Output the (x, y) coordinate of the center of the cell containing the given text.  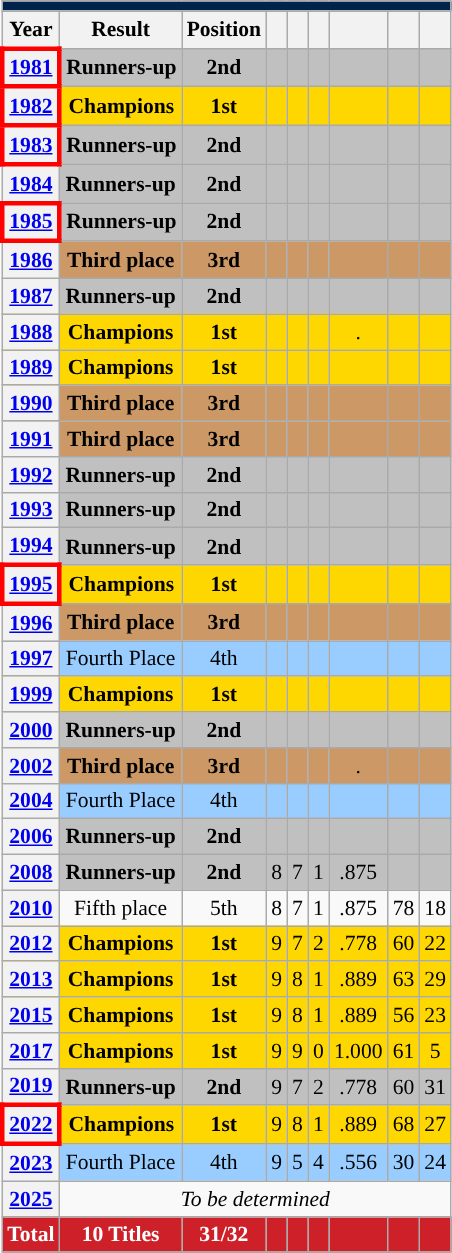
1991 (30, 439)
56 (404, 1015)
1997 (30, 659)
22 (435, 944)
Fifth place (121, 908)
1999 (30, 695)
2012 (30, 944)
2002 (30, 766)
1982 (30, 106)
2015 (30, 1015)
78 (404, 908)
2023 (30, 1162)
1988 (30, 332)
2019 (30, 1086)
1984 (30, 184)
0 (318, 1051)
63 (404, 980)
1994 (30, 546)
30 (404, 1162)
1985 (30, 222)
2010 (30, 908)
2006 (30, 837)
1987 (30, 297)
To be determined (256, 1199)
1993 (30, 510)
2008 (30, 873)
1.000 (358, 1051)
2013 (30, 980)
61 (404, 1051)
Position (224, 30)
1989 (30, 368)
Result (121, 30)
2022 (30, 1126)
10 Titles (121, 1235)
2017 (30, 1051)
Year (30, 30)
1986 (30, 260)
1996 (30, 622)
23 (435, 1015)
1990 (30, 404)
31 (435, 1086)
2000 (30, 730)
2025 (30, 1199)
1992 (30, 475)
.556 (358, 1162)
18 (435, 908)
5th (224, 908)
68 (404, 1126)
31/32 (224, 1235)
Total (30, 1235)
27 (435, 1126)
29 (435, 980)
2004 (30, 801)
1983 (30, 146)
24 (435, 1162)
1995 (30, 584)
1981 (30, 68)
4 (318, 1162)
